Pinpoint the cell where the given text exists, returning its (X, Y) midpoint coordinate. 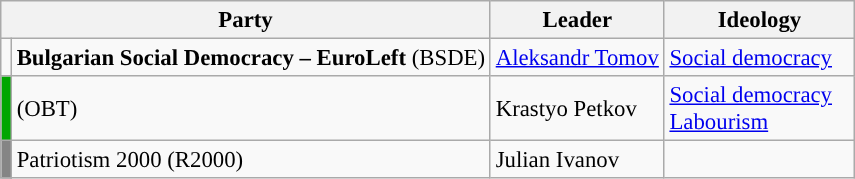
Patriotism 2000 (R2000) (250, 160)
Leader (577, 20)
Krastyo Petkov (577, 108)
Social democracy Labourism (760, 108)
Social democracy (760, 58)
Bulgarian Social Democracy – EuroLeft (BSDE) (250, 58)
Julian Ivanov (577, 160)
(OBT) (250, 108)
Aleksandr Tomov (577, 58)
Party (246, 20)
Ideology (760, 20)
